Scan for the cell matching the given text and deliver its [X, Y] coordinate at center. 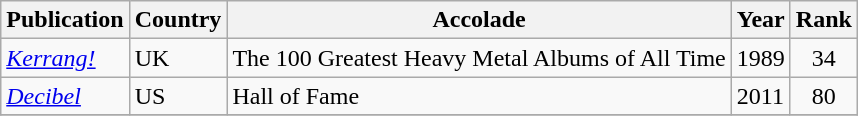
80 [824, 96]
2011 [760, 96]
Rank [824, 20]
Country [178, 20]
1989 [760, 58]
34 [824, 58]
UK [178, 58]
Publication [65, 20]
The 100 Greatest Heavy Metal Albums of All Time [479, 58]
Year [760, 20]
Decibel [65, 96]
Accolade [479, 20]
US [178, 96]
Kerrang! [65, 58]
Hall of Fame [479, 96]
